Extract the (X, Y) coordinate from the center of the cell holding the provided text.  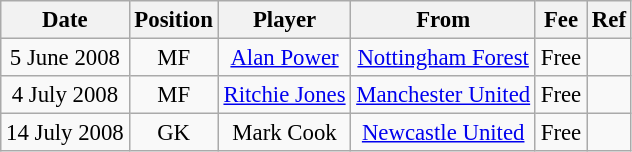
Newcastle United (444, 133)
From (444, 20)
Manchester United (444, 95)
Ritchie Jones (284, 95)
Nottingham Forest (444, 58)
Alan Power (284, 58)
5 June 2008 (65, 58)
Player (284, 20)
Mark Cook (284, 133)
Position (174, 20)
Fee (560, 20)
14 July 2008 (65, 133)
Date (65, 20)
4 July 2008 (65, 95)
Ref (610, 20)
GK (174, 133)
